Identify which cell holds the provided text, then report its [x, y] central coordinate. 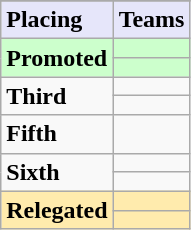
Placing [57, 20]
Third [57, 96]
Promoted [57, 58]
Teams [152, 20]
Sixth [57, 172]
Fifth [57, 134]
Relegated [57, 210]
